Return (x, y) of the center of cell containing provided text 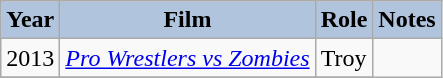
Film (188, 20)
2013 (30, 58)
Pro Wrestlers vs Zombies (188, 58)
Role (344, 20)
Year (30, 20)
Troy (344, 58)
Notes (407, 20)
